Pinpoint the cell where the given text exists, returning its [X, Y] midpoint coordinate. 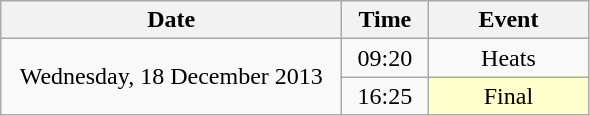
Date [172, 20]
Wednesday, 18 December 2013 [172, 77]
Time [385, 20]
Event [508, 20]
16:25 [385, 96]
Final [508, 96]
Heats [508, 58]
09:20 [385, 58]
